Extract the (X, Y) coordinate from the center of the cell holding the provided text.  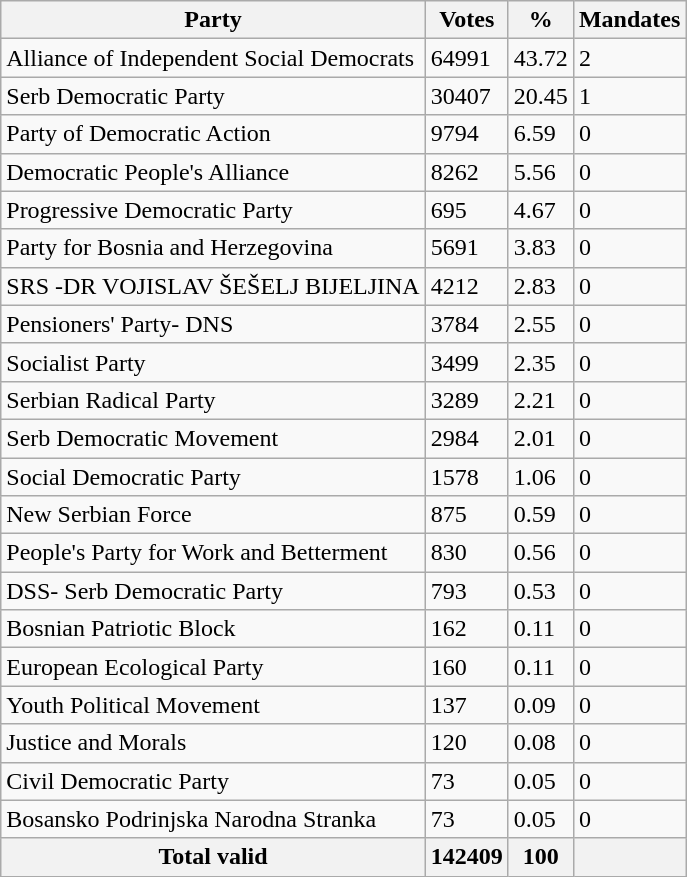
2.01 (540, 438)
695 (466, 210)
100 (540, 857)
Bosansko Podrinjska Narodna Stranka (213, 819)
160 (466, 667)
Mandates (629, 20)
Youth Political Movement (213, 705)
Progressive Democratic Party (213, 210)
3499 (466, 362)
64991 (466, 58)
875 (466, 515)
2.21 (540, 400)
137 (466, 705)
8262 (466, 172)
30407 (466, 96)
0.56 (540, 553)
1.06 (540, 477)
2.55 (540, 324)
Civil Democratic Party (213, 781)
6.59 (540, 134)
DSS- Serb Democratic Party (213, 591)
% (540, 20)
European Ecological Party (213, 667)
Justice and Morals (213, 743)
9794 (466, 134)
3784 (466, 324)
2 (629, 58)
Pensioners' Party- DNS (213, 324)
SRS -DR VOJISLAV ŠEŠELJ BIJELJINA (213, 286)
Social Democratic Party (213, 477)
0.59 (540, 515)
830 (466, 553)
Bosnian Patriotic Block (213, 629)
1578 (466, 477)
142409 (466, 857)
New Serbian Force (213, 515)
Democratic People's Alliance (213, 172)
20.45 (540, 96)
2984 (466, 438)
4212 (466, 286)
120 (466, 743)
People's Party for Work and Betterment (213, 553)
0.09 (540, 705)
0.53 (540, 591)
Serb Democratic Party (213, 96)
Party (213, 20)
Total valid (213, 857)
793 (466, 591)
Socialist Party (213, 362)
4.67 (540, 210)
5691 (466, 248)
5.56 (540, 172)
1 (629, 96)
2.83 (540, 286)
Votes (466, 20)
0.08 (540, 743)
2.35 (540, 362)
43.72 (540, 58)
Alliance of Independent Social Democrats (213, 58)
3.83 (540, 248)
Serbian Radical Party (213, 400)
3289 (466, 400)
Serb Democratic Movement (213, 438)
162 (466, 629)
Party of Democratic Action (213, 134)
Party for Bosnia and Herzegovina (213, 248)
